For the text-containing cell, return its midpoint in (X, Y) coordinate format. 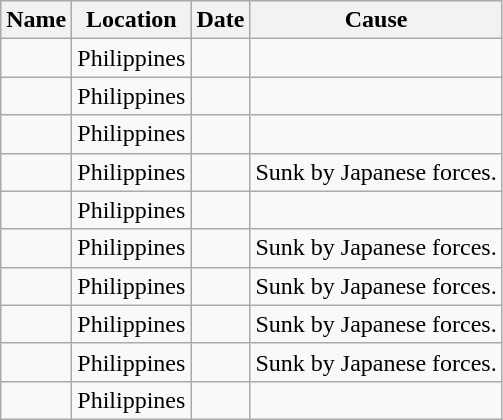
Date (220, 20)
Location (132, 20)
Name (36, 20)
Cause (376, 20)
